Search for the cell housing the specified text and yield its [x, y] center coordinate. 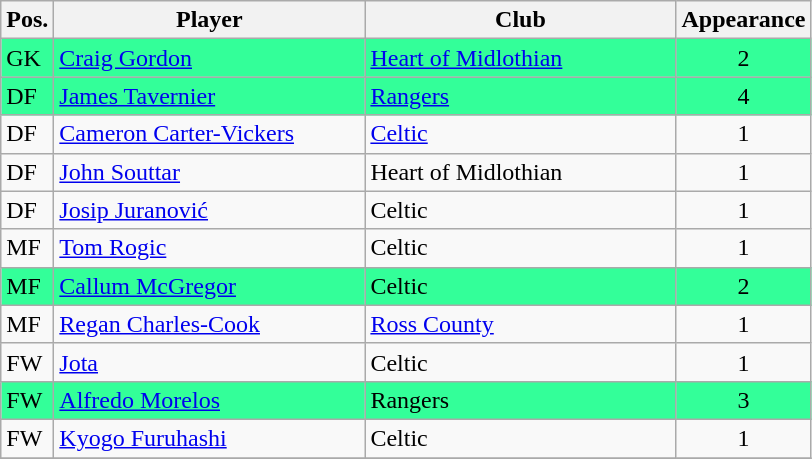
Alfredo Morelos [210, 400]
Cameron Carter-Vickers [210, 134]
Jota [210, 362]
3 [744, 400]
Ross County [520, 324]
Kyogo Furuhashi [210, 438]
James Tavernier [210, 96]
Appearance [744, 20]
Tom Rogic [210, 248]
Club [520, 20]
4 [744, 96]
Regan Charles-Cook [210, 324]
John Souttar [210, 172]
Callum McGregor [210, 286]
Pos. [28, 20]
Josip Juranović [210, 210]
Player [210, 20]
GK [28, 58]
Craig Gordon [210, 58]
